Output the [x, y] coordinate of the center of the cell containing the given text.  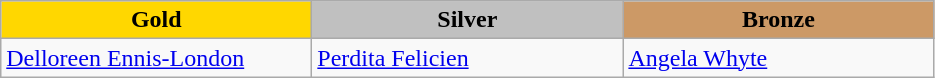
Gold [156, 20]
Delloreen Ennis-London [156, 58]
Perdita Felicien [468, 58]
Silver [468, 20]
Angela Whyte [778, 58]
Bronze [778, 20]
